Scan for the cell matching the given text and deliver its (x, y) coordinate at center. 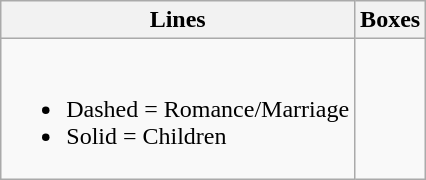
Lines (178, 20)
Dashed = Romance/MarriageSolid = Children (178, 109)
Boxes (390, 20)
